Return [X, Y] of the center of cell containing provided text 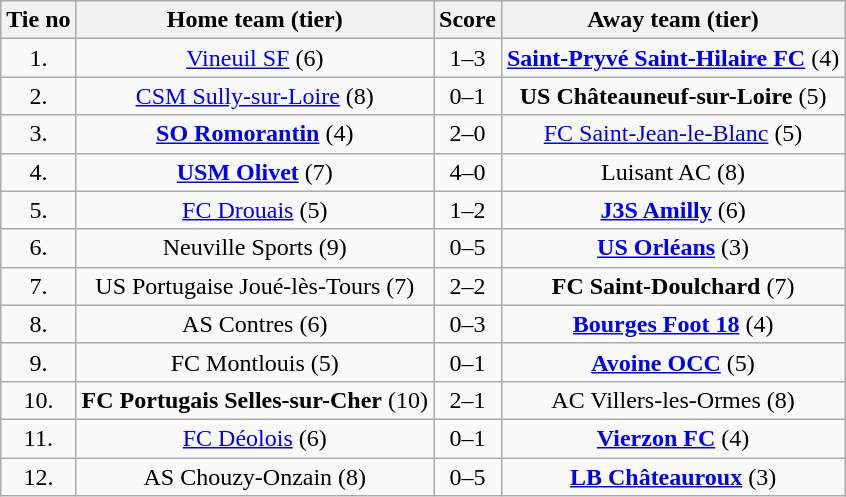
FC Saint-Doulchard (7) [672, 286]
4–0 [468, 172]
1–2 [468, 210]
1. [38, 58]
Luisant AC (8) [672, 172]
US Orléans (3) [672, 248]
12. [38, 477]
AS Contres (6) [254, 324]
FC Déolois (6) [254, 438]
7. [38, 286]
Neuville Sports (9) [254, 248]
USM Olivet (7) [254, 172]
Vierzon FC (4) [672, 438]
AS Chouzy-Onzain (8) [254, 477]
8. [38, 324]
1–3 [468, 58]
2–2 [468, 286]
FC Portugais Selles-sur-Cher (10) [254, 400]
FC Saint-Jean-le-Blanc (5) [672, 134]
5. [38, 210]
6. [38, 248]
Vineuil SF (6) [254, 58]
Score [468, 20]
11. [38, 438]
CSM Sully-sur-Loire (8) [254, 96]
Avoine OCC (5) [672, 362]
Saint-Pryvé Saint-Hilaire FC (4) [672, 58]
AC Villers-les-Ormes (8) [672, 400]
Away team (tier) [672, 20]
SO Romorantin (4) [254, 134]
10. [38, 400]
Tie no [38, 20]
2. [38, 96]
FC Drouais (5) [254, 210]
4. [38, 172]
2–1 [468, 400]
US Châteauneuf-sur-Loire (5) [672, 96]
Home team (tier) [254, 20]
LB Châteauroux (3) [672, 477]
US Portugaise Joué-lès-Tours (7) [254, 286]
2–0 [468, 134]
Bourges Foot 18 (4) [672, 324]
0–3 [468, 324]
9. [38, 362]
FC Montlouis (5) [254, 362]
3. [38, 134]
J3S Amilly (6) [672, 210]
